Extract the [x, y] coordinate from the center of the cell holding the provided text.  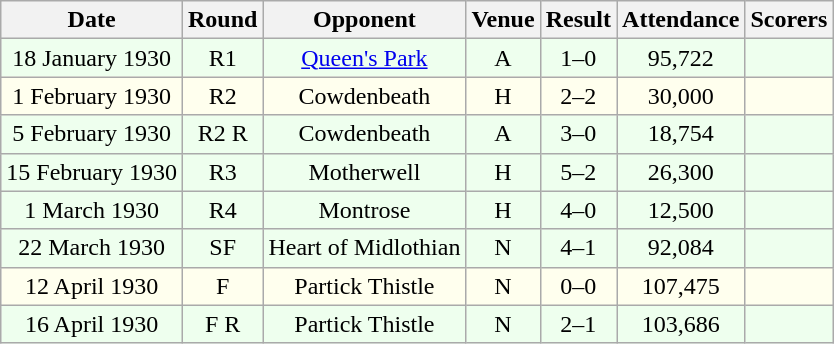
16 April 1930 [92, 324]
12 April 1930 [92, 286]
30,000 [681, 96]
1 March 1930 [92, 210]
22 March 1930 [92, 248]
12,500 [681, 210]
4–1 [578, 248]
18,754 [681, 134]
4–0 [578, 210]
92,084 [681, 248]
F R [222, 324]
5 February 1930 [92, 134]
2–1 [578, 324]
Scorers [789, 20]
Attendance [681, 20]
Queen's Park [364, 58]
1–0 [578, 58]
1 February 1930 [92, 96]
Motherwell [364, 172]
F [222, 286]
R2 R [222, 134]
Montrose [364, 210]
107,475 [681, 286]
Opponent [364, 20]
3–0 [578, 134]
SF [222, 248]
95,722 [681, 58]
Heart of Midlothian [364, 248]
Result [578, 20]
Round [222, 20]
26,300 [681, 172]
R4 [222, 210]
R2 [222, 96]
2–2 [578, 96]
R3 [222, 172]
Date [92, 20]
0–0 [578, 286]
15 February 1930 [92, 172]
R1 [222, 58]
18 January 1930 [92, 58]
103,686 [681, 324]
Venue [503, 20]
5–2 [578, 172]
